Capture the cell that displays the provided text and extract its [x, y] central coordinate. 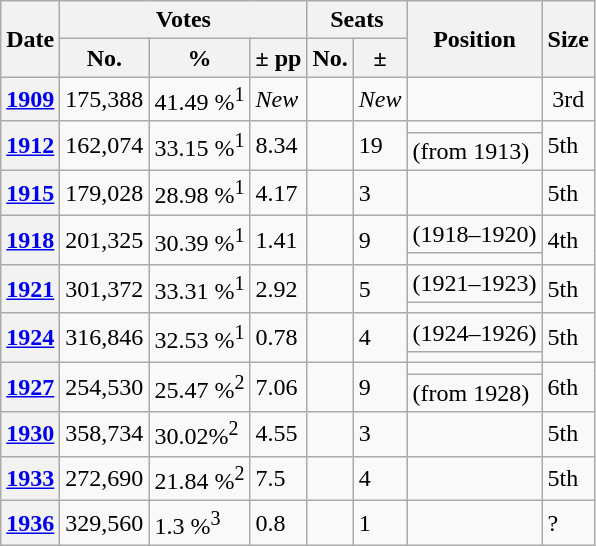
7.06 [278, 386]
Votes [184, 20]
316,846 [104, 338]
8.34 [278, 146]
28.98 %1 [200, 194]
32.53 %1 [200, 338]
1 [380, 524]
21.84 %2 [200, 478]
Size [568, 39]
30.39 %1 [200, 240]
± [380, 58]
162,074 [104, 146]
(1921–1923) [474, 283]
5 [380, 288]
358,734 [104, 434]
1921 [30, 288]
6th [568, 386]
1909 [30, 100]
4.17 [278, 194]
1930 [30, 434]
175,388 [104, 100]
201,325 [104, 240]
33.15 %1 [200, 146]
30.02%2 [200, 434]
272,690 [104, 478]
(from 1928) [474, 393]
7.5 [278, 478]
1927 [30, 386]
Position [474, 39]
0.8 [278, 524]
2.92 [278, 288]
Seats [357, 20]
± pp [278, 58]
19 [380, 146]
1918 [30, 240]
4th [568, 240]
1.3 %3 [200, 524]
0.78 [278, 338]
(1918–1920) [474, 234]
(1924–1926) [474, 332]
4.55 [278, 434]
1936 [30, 524]
% [200, 58]
(from 1913) [474, 151]
301,372 [104, 288]
179,028 [104, 194]
254,530 [104, 386]
1933 [30, 478]
Date [30, 39]
3rd [568, 100]
329,560 [104, 524]
25.47 %2 [200, 386]
1.41 [278, 240]
1912 [30, 146]
1924 [30, 338]
? [568, 524]
33.31 %1 [200, 288]
1915 [30, 194]
41.49 %1 [200, 100]
